Return (x, y) of the center of cell containing provided text 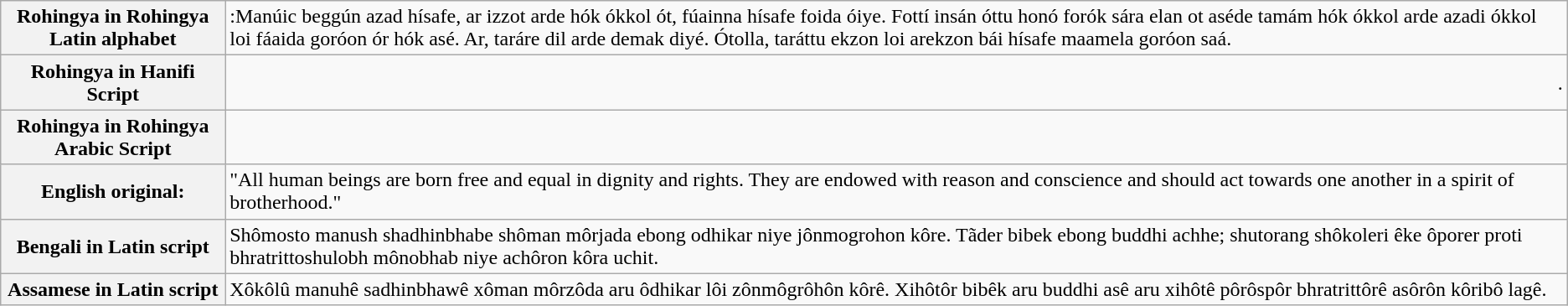
Rohingya in Rohingya Latin alphabet (113, 29)
Bengali in Latin script (113, 246)
Rohingya in Hanifi Script (113, 82)
English original: (113, 191)
Assamese in Latin script (113, 289)
. (896, 82)
Rohingya in Rohingya Arabic Script (113, 137)
